Detect which cell encompasses the target text, then output its [X, Y] center coordinate. 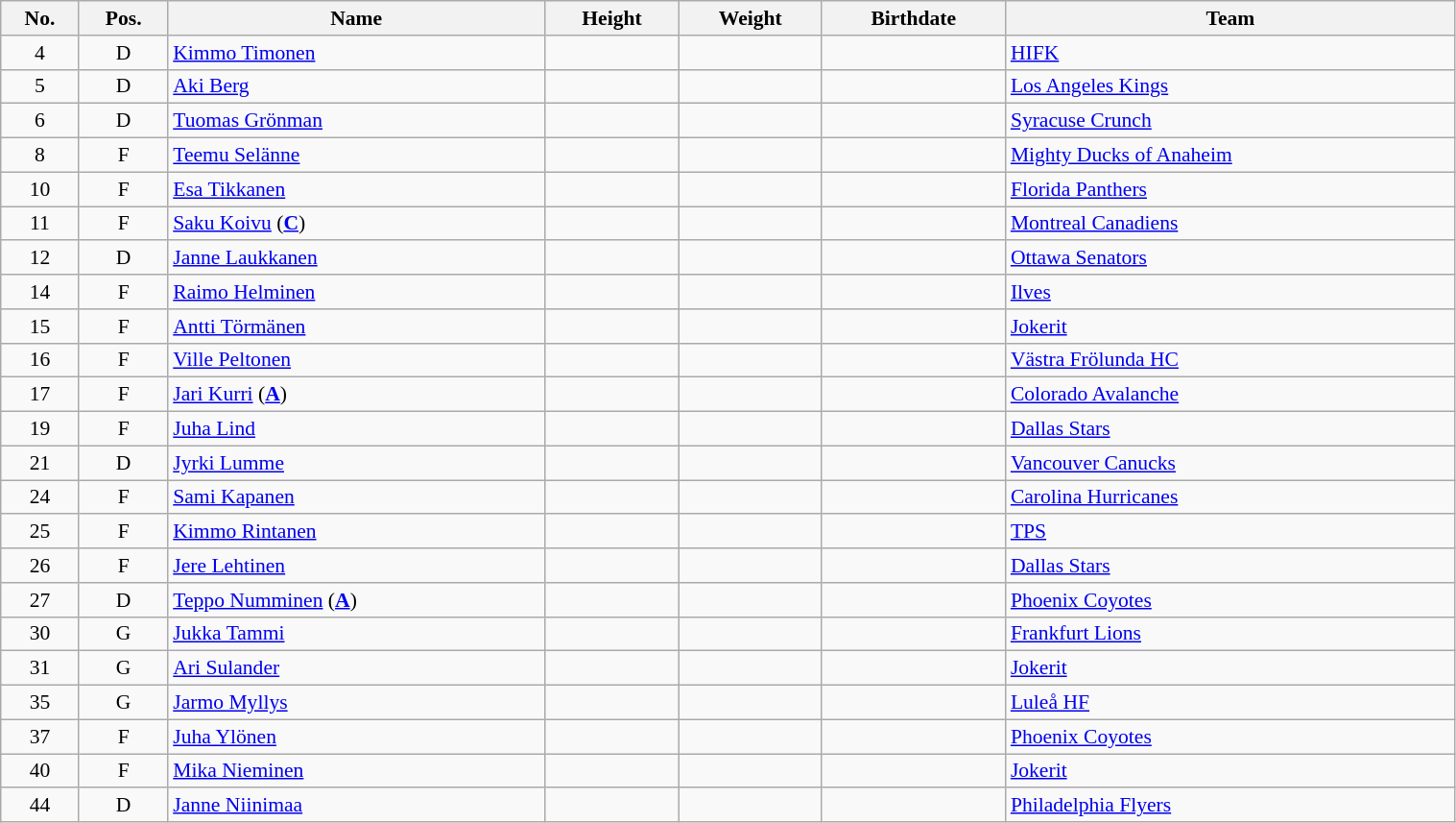
Janne Niinimaa [356, 806]
Sami Kapanen [356, 497]
12 [40, 258]
37 [40, 737]
26 [40, 566]
Ville Peltonen [356, 360]
30 [40, 634]
5 [40, 86]
Janne Laukkanen [356, 258]
Colorado Avalanche [1230, 395]
Jari Kurri (A) [356, 395]
Juha Lind [356, 429]
Kimmo Timonen [356, 53]
Height [612, 18]
Tuomas Grönman [356, 121]
6 [40, 121]
24 [40, 497]
Pos. [123, 18]
HIFK [1230, 53]
Florida Panthers [1230, 189]
27 [40, 600]
Västra Frölunda HC [1230, 360]
Ottawa Senators [1230, 258]
Luleå HF [1230, 703]
Teemu Selänne [356, 156]
Carolina Hurricanes [1230, 497]
Juha Ylönen [356, 737]
Team [1230, 18]
Jyrki Lumme [356, 463]
Saku Koivu (C) [356, 224]
14 [40, 292]
31 [40, 668]
Birthdate [914, 18]
15 [40, 327]
Montreal Canadiens [1230, 224]
Antti Törmänen [356, 327]
Raimo Helminen [356, 292]
25 [40, 532]
Esa Tikkanen [356, 189]
No. [40, 18]
Los Angeles Kings [1230, 86]
16 [40, 360]
Weight [751, 18]
Name [356, 18]
Syracuse Crunch [1230, 121]
TPS [1230, 532]
35 [40, 703]
Jere Lehtinen [356, 566]
Frankfurt Lions [1230, 634]
8 [40, 156]
10 [40, 189]
Philadelphia Flyers [1230, 806]
Mighty Ducks of Anaheim [1230, 156]
Vancouver Canucks [1230, 463]
17 [40, 395]
40 [40, 771]
44 [40, 806]
Ari Sulander [356, 668]
Ilves [1230, 292]
19 [40, 429]
Mika Nieminen [356, 771]
Aki Berg [356, 86]
Jukka Tammi [356, 634]
Jarmo Myllys [356, 703]
21 [40, 463]
11 [40, 224]
Teppo Numminen (A) [356, 600]
4 [40, 53]
Kimmo Rintanen [356, 532]
